Provide the (x, y) coordinate of the cell's center where the given text is located.  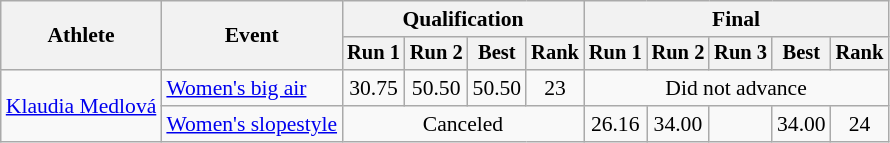
Run 3 (740, 54)
Canceled (463, 124)
Event (252, 36)
24 (860, 124)
Women's slopestyle (252, 124)
23 (555, 88)
Did not advance (736, 88)
Athlete (82, 36)
26.16 (616, 124)
Klaudia Medlová (82, 106)
30.75 (374, 88)
Women's big air (252, 88)
Final (736, 19)
Qualification (463, 19)
